Return [x, y] of the center of cell containing provided text 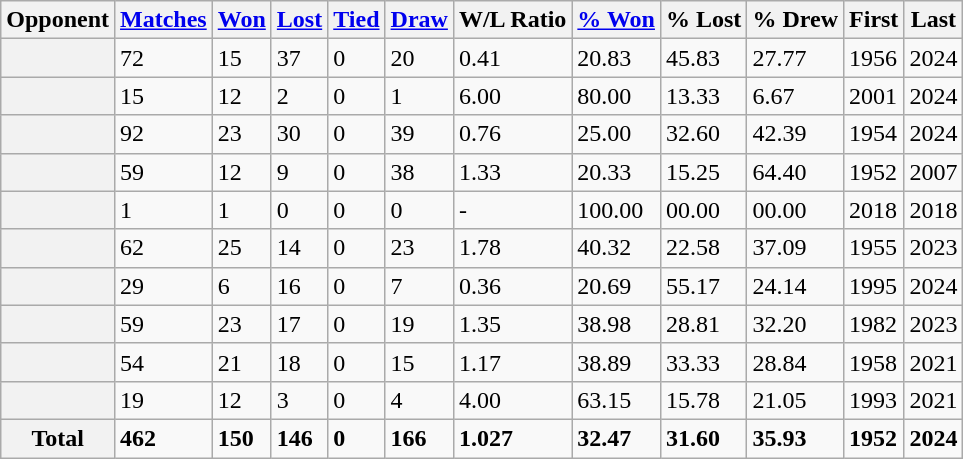
Won [242, 20]
15.25 [703, 172]
Last [934, 20]
1982 [874, 324]
31.60 [703, 438]
Draw [419, 20]
28.81 [703, 324]
% Won [616, 20]
9 [299, 172]
21 [242, 362]
33.33 [703, 362]
37.09 [796, 248]
21.05 [796, 400]
150 [242, 438]
38.89 [616, 362]
22.58 [703, 248]
6.67 [796, 96]
1958 [874, 362]
30 [299, 134]
32.20 [796, 324]
1956 [874, 58]
32.47 [616, 438]
20 [419, 58]
20.69 [616, 286]
28.84 [796, 362]
32.60 [703, 134]
72 [164, 58]
1993 [874, 400]
25 [242, 248]
63.15 [616, 400]
80.00 [616, 96]
1.027 [512, 438]
64.40 [796, 172]
1.78 [512, 248]
% Lost [703, 20]
35.93 [796, 438]
40.32 [616, 248]
Lost [299, 20]
27.77 [796, 58]
W/L Ratio [512, 20]
2 [299, 96]
15.78 [703, 400]
16 [299, 286]
7 [419, 286]
13.33 [703, 96]
462 [164, 438]
38 [419, 172]
100.00 [616, 210]
39 [419, 134]
1995 [874, 286]
24.14 [796, 286]
25.00 [616, 134]
54 [164, 362]
First [874, 20]
14 [299, 248]
- [512, 210]
1.33 [512, 172]
2007 [934, 172]
166 [419, 438]
Opponent [58, 20]
146 [299, 438]
% Drew [796, 20]
1.35 [512, 324]
2001 [874, 96]
Tied [356, 20]
92 [164, 134]
Total [58, 438]
1955 [874, 248]
20.33 [616, 172]
0.76 [512, 134]
17 [299, 324]
29 [164, 286]
6 [242, 286]
18 [299, 362]
Matches [164, 20]
38.98 [616, 324]
55.17 [703, 286]
37 [299, 58]
0.41 [512, 58]
3 [299, 400]
42.39 [796, 134]
1.17 [512, 362]
4.00 [512, 400]
0.36 [512, 286]
6.00 [512, 96]
20.83 [616, 58]
1954 [874, 134]
62 [164, 248]
4 [419, 400]
45.83 [703, 58]
